For the text-containing cell, return its midpoint in (x, y) coordinate format. 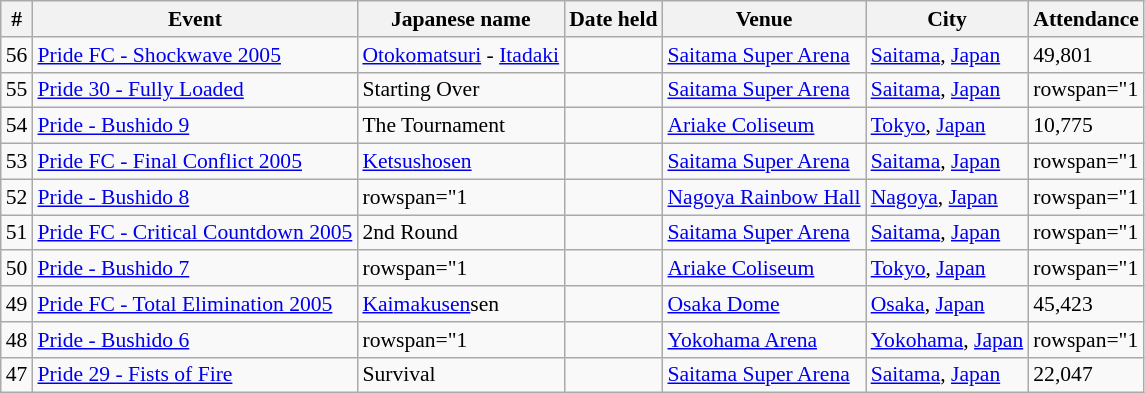
22,047 (1086, 375)
Ketsushosen (460, 162)
Pride FC - Shockwave 2005 (194, 55)
Pride - Bushido 7 (194, 269)
Yokohama Arena (764, 340)
49 (17, 304)
Pride FC - Critical Countdown 2005 (194, 233)
47 (17, 375)
55 (17, 90)
Osaka, Japan (948, 304)
Pride - Bushido 6 (194, 340)
48 (17, 340)
10,775 (1086, 126)
Osaka Dome (764, 304)
Pride 29 - Fists of Fire (194, 375)
50 (17, 269)
Otokomatsuri - Itadaki (460, 55)
45,423 (1086, 304)
56 (17, 55)
2nd Round (460, 233)
City (948, 19)
Survival (460, 375)
Pride FC - Total Elimination 2005 (194, 304)
52 (17, 197)
# (17, 19)
Nagoya, Japan (948, 197)
Pride FC - Final Conflict 2005 (194, 162)
Kaimakusensen (460, 304)
Starting Over (460, 90)
53 (17, 162)
Attendance (1086, 19)
Yokohama, Japan (948, 340)
Pride 30 - Fully Loaded (194, 90)
The Tournament (460, 126)
Venue (764, 19)
Event (194, 19)
Pride - Bushido 9 (194, 126)
51 (17, 233)
Nagoya Rainbow Hall (764, 197)
49,801 (1086, 55)
Pride - Bushido 8 (194, 197)
54 (17, 126)
Date held (613, 19)
Japanese name (460, 19)
